Provide the [x, y] coordinate of the cell's center where the given text is located.  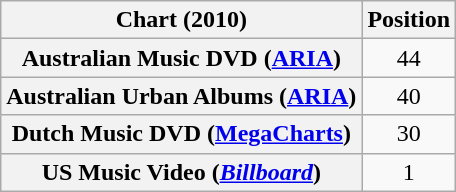
US Music Video (Billboard) [182, 172]
Australian Music DVD (ARIA) [182, 58]
40 [409, 96]
Dutch Music DVD (MegaCharts) [182, 134]
1 [409, 172]
Chart (2010) [182, 20]
Australian Urban Albums (ARIA) [182, 96]
44 [409, 58]
30 [409, 134]
Position [409, 20]
